From the cell containing the given text, extract its center point as (X, Y) coordinate. 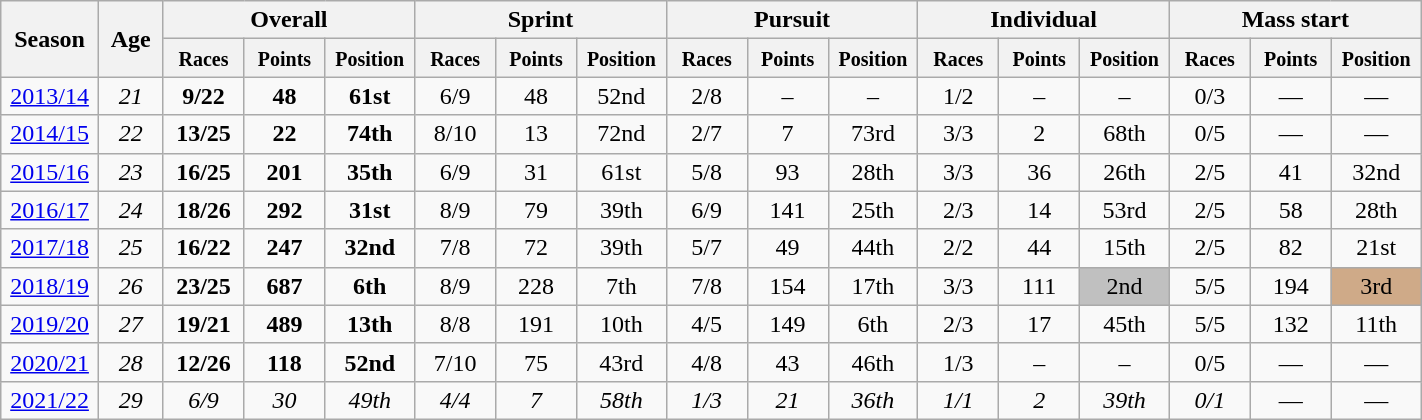
2016/17 (50, 210)
31st (370, 210)
72nd (621, 134)
154 (788, 286)
44th (873, 248)
15th (1125, 248)
194 (1290, 286)
2/2 (958, 248)
44 (1040, 248)
141 (788, 210)
23 (130, 172)
0/3 (1210, 96)
43 (788, 362)
21st (1376, 248)
Pursuit (792, 20)
58 (1290, 210)
2019/20 (50, 324)
1/2 (958, 96)
Individual (1044, 20)
2nd (1125, 286)
5/7 (706, 248)
73rd (873, 134)
45th (1125, 324)
Sprint (541, 20)
14 (1040, 210)
79 (536, 210)
489 (284, 324)
53rd (1125, 210)
247 (284, 248)
8/10 (456, 134)
74th (370, 134)
16/25 (204, 172)
111 (1040, 286)
58th (621, 400)
46th (873, 362)
4/5 (706, 324)
687 (284, 286)
2020/21 (50, 362)
2/8 (706, 96)
2/7 (706, 134)
4/8 (706, 362)
24 (130, 210)
17th (873, 286)
7/10 (456, 362)
10th (621, 324)
18/26 (204, 210)
228 (536, 286)
12/26 (204, 362)
292 (284, 210)
93 (788, 172)
2013/14 (50, 96)
16/22 (204, 248)
132 (1290, 324)
35th (370, 172)
49 (788, 248)
Age (130, 39)
2021/22 (50, 400)
2014/15 (50, 134)
13/25 (204, 134)
82 (1290, 248)
0/1 (1210, 400)
75 (536, 362)
26th (1125, 172)
49th (370, 400)
4/4 (456, 400)
3rd (1376, 286)
191 (536, 324)
201 (284, 172)
31 (536, 172)
118 (284, 362)
9/22 (204, 96)
13 (536, 134)
2018/19 (50, 286)
30 (284, 400)
1/1 (958, 400)
7th (621, 286)
27 (130, 324)
2015/16 (50, 172)
17 (1040, 324)
11th (1376, 324)
Season (50, 39)
8/8 (456, 324)
2017/18 (50, 248)
26 (130, 286)
36th (873, 400)
72 (536, 248)
23/25 (204, 286)
Overall (289, 20)
36 (1040, 172)
13th (370, 324)
Mass start (1295, 20)
43rd (621, 362)
68th (1125, 134)
29 (130, 400)
19/21 (204, 324)
41 (1290, 172)
149 (788, 324)
5/8 (706, 172)
28 (130, 362)
25 (130, 248)
25th (873, 210)
